Find where the given text appears and provide that cell's center as [x, y] coordinate. 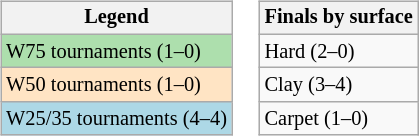
Legend [116, 18]
Finals by surface [339, 18]
W50 tournaments (1–0) [116, 85]
W75 tournaments (1–0) [116, 51]
W25/35 tournaments (4–4) [116, 119]
Hard (2–0) [339, 51]
Clay (3–4) [339, 85]
Carpet (1–0) [339, 119]
